From the cell containing the given text, extract its center point as [X, Y] coordinate. 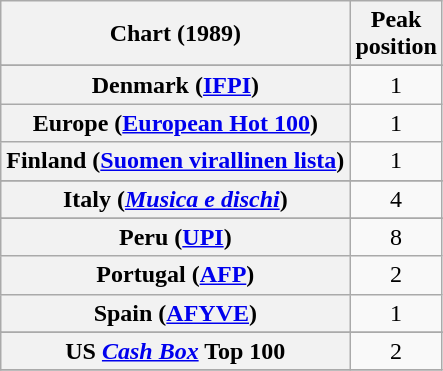
Italy (Musica e dischi) [176, 199]
Denmark (IFPI) [176, 85]
8 [396, 237]
Finland (Suomen virallinen lista) [176, 161]
Peakposition [396, 34]
Spain (AFYVE) [176, 313]
US Cash Box Top 100 [176, 351]
Europe (European Hot 100) [176, 123]
Peru (UPI) [176, 237]
Portugal (AFP) [176, 275]
Chart (1989) [176, 34]
4 [396, 199]
